Detect which cell encompasses the target text, then output its [X, Y] center coordinate. 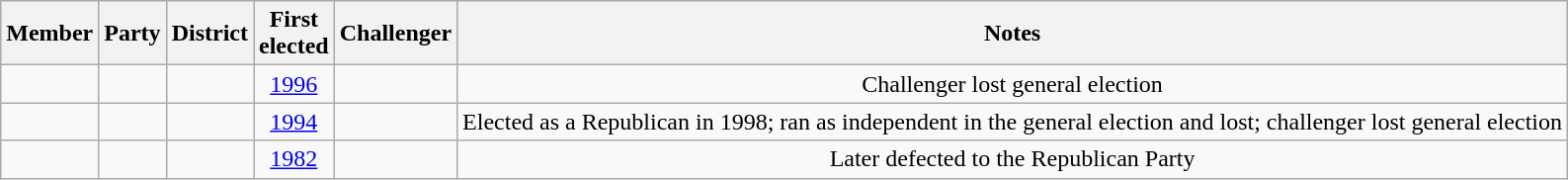
Firstelected [293, 34]
Party [132, 34]
Elected as a Republican in 1998; ran as independent in the general election and lost; challenger lost general election [1013, 122]
Notes [1013, 34]
1994 [293, 122]
Member [49, 34]
1996 [293, 84]
Challenger [395, 34]
1982 [293, 159]
Later defected to the Republican Party [1013, 159]
Challenger lost general election [1013, 84]
District [209, 34]
